Pinpoint the cell where the given text exists, returning its [x, y] midpoint coordinate. 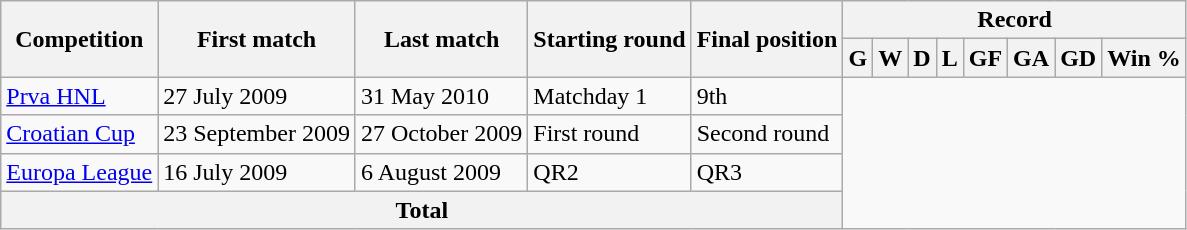
Record [1014, 20]
Croatian Cup [80, 134]
Second round [767, 134]
Prva HNL [80, 96]
23 September 2009 [257, 134]
Total [422, 210]
16 July 2009 [257, 172]
Competition [80, 39]
G [858, 58]
QR3 [767, 172]
L [950, 58]
6 August 2009 [441, 172]
27 July 2009 [257, 96]
9th [767, 96]
Matchday 1 [610, 96]
Win % [1144, 58]
31 May 2010 [441, 96]
Europa League [80, 172]
Final position [767, 39]
First round [610, 134]
W [890, 58]
Last match [441, 39]
GD [1078, 58]
GF [985, 58]
QR2 [610, 172]
D [922, 58]
27 October 2009 [441, 134]
GA [1032, 58]
First match [257, 39]
Starting round [610, 39]
